Find where the given text appears and provide that cell's center as (X, Y) coordinate. 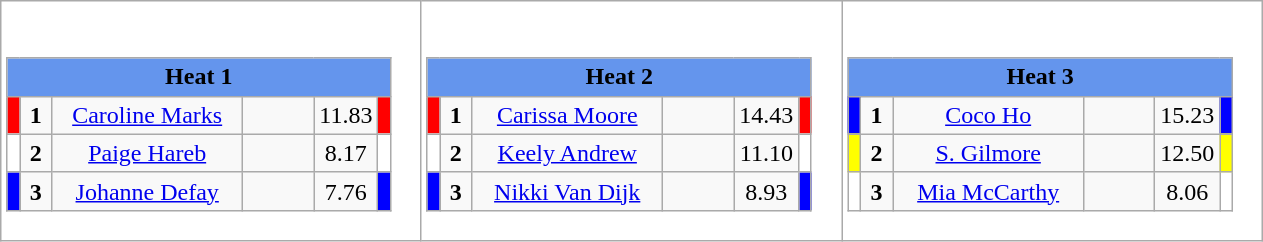
S. Gilmore (988, 153)
15.23 (1188, 115)
11.10 (766, 153)
11.83 (346, 115)
7.76 (346, 191)
12.50 (1188, 153)
Coco Ho (988, 115)
Keely Andrew (568, 153)
Heat 2 1 Carissa Moore 14.43 2 Keely Andrew 11.10 3 Nikki Van Dijk 8.93 (632, 121)
8.17 (346, 153)
14.43 (766, 115)
Heat 1 1 Caroline Marks 11.83 2 Paige Hareb 8.17 3 Johanne Defay 7.76 (211, 121)
Heat 1 (198, 77)
8.93 (766, 191)
Johanne Defay (148, 191)
Mia McCarthy (988, 191)
Paige Hareb (148, 153)
Heat 3 1 Coco Ho 15.23 2 S. Gilmore 12.50 3 Mia McCarthy 8.06 (1052, 121)
Heat 3 (1040, 77)
Carissa Moore (568, 115)
8.06 (1188, 191)
Caroline Marks (148, 115)
Heat 2 (619, 77)
Nikki Van Dijk (568, 191)
